Find where the given text appears and provide that cell's center as [X, Y] coordinate. 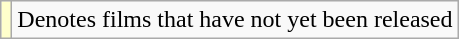
Denotes films that have not yet been released [235, 20]
